Return the [X, Y] coordinate for the center point of the cell that contains the specified text.  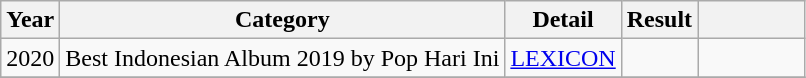
Detail [563, 20]
LEXICON [563, 58]
Best Indonesian Album 2019 by Pop Hari Ini [282, 58]
Category [282, 20]
2020 [30, 58]
Year [30, 20]
Result [659, 20]
